Search for the cell housing the specified text and yield its [x, y] center coordinate. 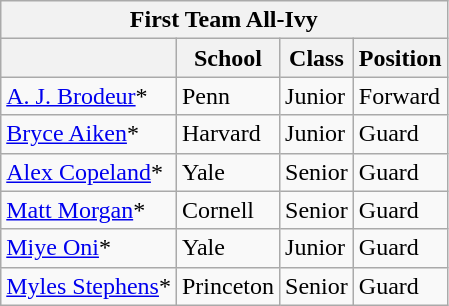
First Team All-Ivy [224, 20]
Class [317, 58]
A. J. Brodeur* [89, 96]
Forward [400, 96]
Matt Morgan* [89, 210]
Bryce Aiken* [89, 134]
Penn [228, 96]
Cornell [228, 210]
Miye Oni* [89, 248]
School [228, 58]
Princeton [228, 286]
Alex Copeland* [89, 172]
Harvard [228, 134]
Position [400, 58]
Myles Stephens* [89, 286]
